Capture the cell that displays the provided text and extract its (x, y) central coordinate. 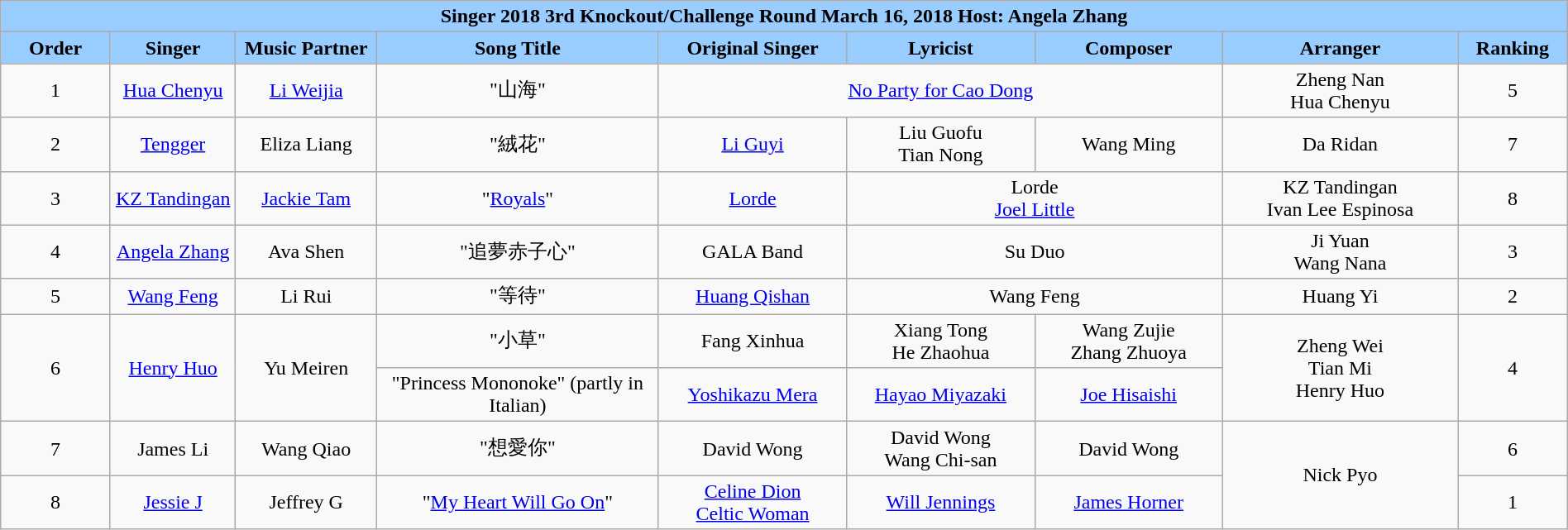
"等待" (518, 296)
Fang Xinhua (753, 341)
Yu Meiren (306, 368)
"My Heart Will Go On" (518, 503)
David Wong Wang Chi-san (941, 448)
Ranking (1513, 48)
"小草" (518, 341)
Song Title (518, 48)
Li Rui (306, 296)
Angela Zhang (173, 251)
Joe Hisaishi (1128, 395)
Xiang TongHe Zhaohua (941, 341)
Jeffrey G (306, 503)
Li Weijia (306, 91)
Singer (173, 48)
Original Singer (753, 48)
"想愛你" (518, 448)
KZ TandinganIvan Lee Espinosa (1340, 198)
Lyricist (941, 48)
Will Jennings (941, 503)
No Party for Cao Dong (940, 91)
Wang Ming (1128, 144)
GALA Band (753, 251)
Liu GuofuTian Nong (941, 144)
Arranger (1340, 48)
Ji YuanWang Nana (1340, 251)
Ava Shen (306, 251)
Celine DionCeltic Woman (753, 503)
James Li (173, 448)
Jessie J (173, 503)
Singer 2018 3rd Knockout/Challenge Round March 16, 2018 Host: Angela Zhang (784, 17)
Su Duo (1035, 251)
Composer (1128, 48)
Zheng NanHua Chenyu (1340, 91)
"Princess Mononoke" (partly in Italian) (518, 395)
James Horner (1128, 503)
Lorde (753, 198)
Da Ridan (1340, 144)
Order (56, 48)
Zheng WeiTian MiHenry Huo (1340, 368)
Henry Huo (173, 368)
"絨花" (518, 144)
Li Guyi (753, 144)
"Royals" (518, 198)
Tengger (173, 144)
Nick Pyo (1340, 475)
Yoshikazu Mera (753, 395)
Eliza Liang (306, 144)
"山海" (518, 91)
Huang Qishan (753, 296)
Jackie Tam (306, 198)
Wang ZujieZhang Zhuoya (1128, 341)
KZ Tandingan (173, 198)
Hayao Miyazaki (941, 395)
"追夢赤子心" (518, 251)
LordeJoel Little (1035, 198)
Wang Qiao (306, 448)
Hua Chenyu (173, 91)
Music Partner (306, 48)
Huang Yi (1340, 296)
